Find where the given text appears and provide that cell's center as (x, y) coordinate. 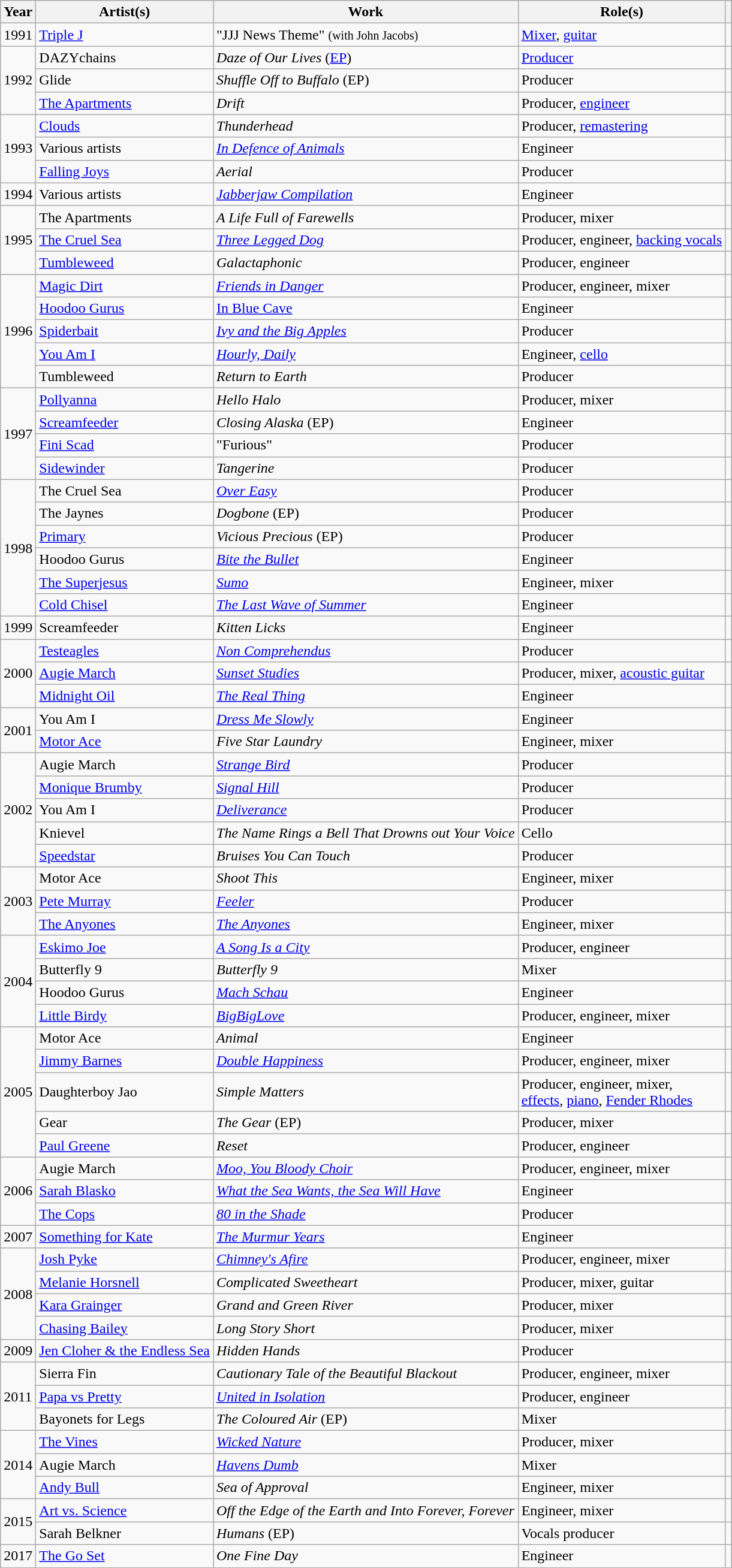
Drift (366, 103)
Mixer, guitar (622, 35)
Dress Me Slowly (366, 719)
Havens Dumb (366, 1465)
Kitten Licks (366, 627)
Melanie Horsnell (125, 1282)
Art vs. Science (125, 1510)
In Blue Cave (366, 309)
"JJJ News Theme" (with John Jacobs) (366, 35)
2011 (18, 1396)
A Life Full of Farewells (366, 217)
Josh Pyke (125, 1259)
Andy Bull (125, 1488)
Hourly, Daily (366, 354)
Animal (366, 1038)
Chimney's Afire (366, 1259)
Engineer, cello (622, 354)
Bite the Bullet (366, 559)
DAZYchains (125, 58)
2005 (18, 1092)
2000 (18, 673)
2004 (18, 981)
Little Birdy (125, 1016)
Chasing Bailey (125, 1328)
The Vines (125, 1442)
Year (18, 12)
BigBigLove (366, 1016)
80 in the Shade (366, 1214)
Pollyanna (125, 400)
2017 (18, 1556)
Non Comprehendus (366, 650)
Thunderhead (366, 126)
Daze of Our Lives (EP) (366, 58)
The Real Thing (366, 696)
Humans (EP) (366, 1533)
Something for Kate (125, 1237)
Five Star Laundry (366, 742)
Role(s) (622, 12)
A Song Is a City (366, 947)
In Defence of Animals (366, 149)
Closing Alaska (EP) (366, 422)
Producer, remastering (622, 126)
2006 (18, 1191)
Return to Earth (366, 377)
Jimmy Barnes (125, 1061)
Paul Greene (125, 1146)
Jen Cloher & the Endless Sea (125, 1351)
Kara Grainger (125, 1305)
The Last Wave of Summer (366, 605)
Glide (125, 80)
2002 (18, 810)
2014 (18, 1465)
Spiderbait (125, 331)
Sea of Approval (366, 1488)
Friends in Danger (366, 286)
The Coloured Air (EP) (366, 1419)
Feeler (366, 901)
One Fine Day (366, 1556)
What the Sea Wants, the Sea Will Have (366, 1191)
Papa vs Pretty (125, 1397)
The Murmur Years (366, 1237)
Sarah Blasko (125, 1191)
The Superjesus (125, 582)
Artist(s) (125, 12)
2003 (18, 901)
Jabberjaw Compilation (366, 194)
1998 (18, 548)
Deliverance (366, 810)
Double Happiness (366, 1061)
Over Easy (366, 491)
Magic Dirt (125, 286)
Reset (366, 1146)
Cold Chisel (125, 605)
The Gear (EP) (366, 1123)
Clouds (125, 126)
Fini Scad (125, 445)
Hidden Hands (366, 1351)
The Name Rings a Bell That Drowns out Your Voice (366, 833)
Vicious Precious (EP) (366, 536)
Tangerine (366, 468)
Sierra Fin (125, 1373)
Falling Joys (125, 171)
Grand and Green River (366, 1305)
Strange Bird (366, 765)
1992 (18, 80)
United in Isolation (366, 1397)
Triple J (125, 35)
Bruises You Can Touch (366, 856)
1995 (18, 240)
Sidewinder (125, 468)
1999 (18, 627)
Cello (622, 833)
Off the Edge of the Earth and Into Forever, Forever (366, 1510)
Producer, engineer, backing vocals (622, 240)
Producer, mixer, acoustic guitar (622, 673)
Eskimo Joe (125, 947)
Testeagles (125, 650)
Hello Halo (366, 400)
Knievel (125, 833)
Gear (125, 1123)
Speedstar (125, 856)
Complicated Sweetheart (366, 1282)
Aerial (366, 171)
Long Story Short (366, 1328)
2008 (18, 1294)
2009 (18, 1351)
Work (366, 12)
Three Legged Dog (366, 240)
2007 (18, 1237)
1994 (18, 194)
Mach Schau (366, 992)
2001 (18, 730)
The Go Set (125, 1556)
Moo, You Bloody Choir (366, 1168)
1991 (18, 35)
Sumo (366, 582)
Sarah Belkner (125, 1533)
The Jaynes (125, 513)
Galactaphonic (366, 262)
Wicked Nature (366, 1442)
Producer, engineer, mixer,effects, piano, Fender Rhodes (622, 1092)
1996 (18, 331)
2015 (18, 1522)
Monique Brumby (125, 787)
Bayonets for Legs (125, 1419)
Midnight Oil (125, 696)
Shoot This (366, 878)
Shuffle Off to Buffalo (EP) (366, 80)
Ivy and the Big Apples (366, 331)
Pete Murray (125, 901)
"Furious" (366, 445)
Sunset Studies (366, 673)
Dogbone (EP) (366, 513)
Primary (125, 536)
Signal Hill (366, 787)
The Cops (125, 1214)
Producer, mixer, guitar (622, 1282)
1993 (18, 149)
Daughterboy Jao (125, 1092)
Vocals producer (622, 1533)
Simple Matters (366, 1092)
Cautionary Tale of the Beautiful Blackout (366, 1373)
1997 (18, 434)
